Return the [X, Y] coordinate for the center point of the cell that contains the specified text.  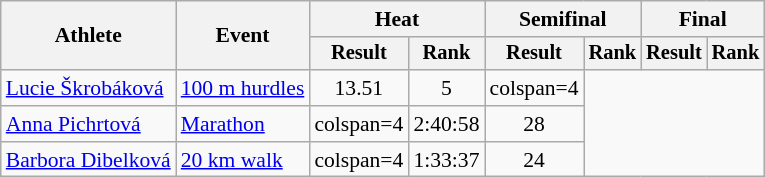
Semifinal [562, 19]
Anna Pichrtová [88, 124]
Marathon [243, 124]
2:40:58 [446, 124]
28 [534, 124]
5 [446, 88]
Heat [396, 19]
Final [702, 19]
Athlete [88, 36]
Lucie Škrobáková [88, 88]
13.51 [358, 88]
Event [243, 36]
100 m hurdles [243, 88]
